Detect which cell encompasses the target text, then output its [x, y] center coordinate. 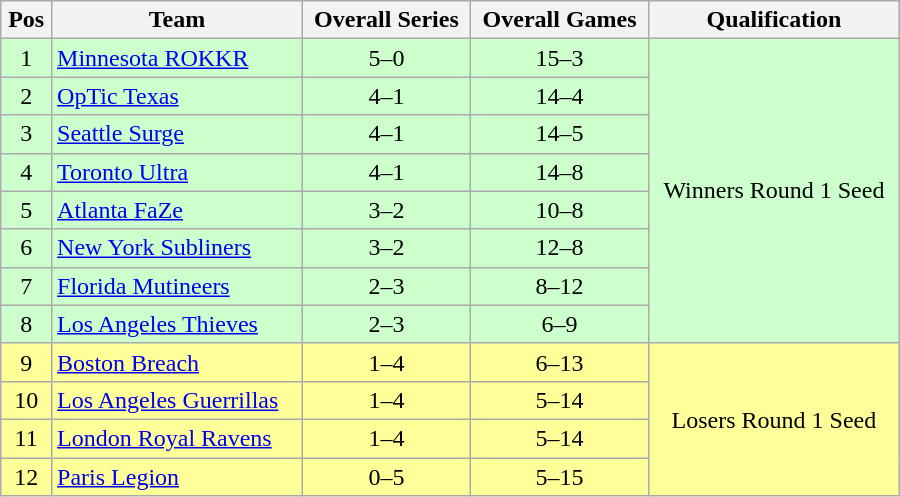
14–8 [559, 172]
Qualification [774, 20]
Pos [26, 20]
5–15 [559, 477]
4 [26, 172]
0–5 [386, 477]
New York Subliners [178, 248]
Atlanta FaZe [178, 210]
Los Angeles Guerrillas [178, 400]
5–0 [386, 58]
OpTic Texas [178, 96]
Overall Games [559, 20]
10 [26, 400]
Losers Round 1 Seed [774, 419]
6–9 [559, 324]
Overall Series [386, 20]
12–8 [559, 248]
5 [26, 210]
14–5 [559, 134]
Toronto Ultra [178, 172]
Boston Breach [178, 362]
15–3 [559, 58]
Seattle Surge [178, 134]
6 [26, 248]
Minnesota ROKKR [178, 58]
Florida Mutineers [178, 286]
8 [26, 324]
10–8 [559, 210]
7 [26, 286]
Los Angeles Thieves [178, 324]
9 [26, 362]
8–12 [559, 286]
Winners Round 1 Seed [774, 191]
11 [26, 438]
Team [178, 20]
12 [26, 477]
14–4 [559, 96]
Paris Legion [178, 477]
2 [26, 96]
6–13 [559, 362]
3 [26, 134]
1 [26, 58]
London Royal Ravens [178, 438]
